Pinpoint the cell where the given text exists, returning its [x, y] midpoint coordinate. 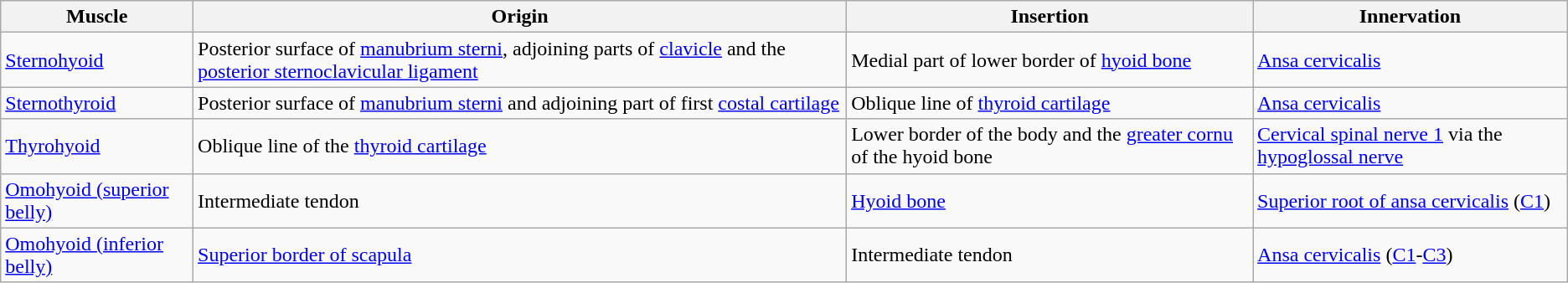
Hyoid bone [1050, 201]
Muscle [97, 17]
Omohyoid (superior belly) [97, 201]
Oblique line of the thyroid cartilage [520, 146]
Medial part of lower border of hyoid bone [1050, 60]
Insertion [1050, 17]
Posterior surface of manubrium sterni and adjoining part of first costal cartilage [520, 103]
Origin [520, 17]
Sternohyoid [97, 60]
Oblique line of thyroid cartilage [1050, 103]
Posterior surface of manubrium sterni, adjoining parts of clavicle and the posterior sternoclavicular ligament [520, 60]
Sternothyroid [97, 103]
Superior border of scapula [520, 255]
Ansa cervicalis (C1-C3) [1411, 255]
Innervation [1411, 17]
Cervical spinal nerve 1 via the hypoglossal nerve [1411, 146]
Omohyoid (inferior belly) [97, 255]
Superior root of ansa cervicalis (C1) [1411, 201]
Thyrohyoid [97, 146]
Lower border of the body and the greater cornu of the hyoid bone [1050, 146]
